Find where the given text appears and provide that cell's center as [x, y] coordinate. 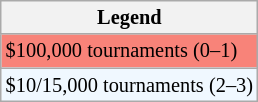
Legend [130, 17]
$10/15,000 tournaments (2–3) [130, 85]
$100,000 tournaments (0–1) [130, 51]
